Return [x, y] of the center of cell containing provided text 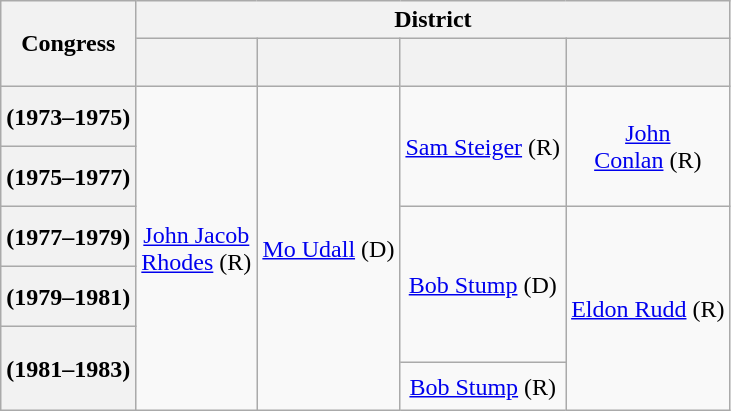
(1979–1981) [68, 297]
District [433, 20]
Bob Stump (R) [483, 387]
(1981–1983) [68, 369]
Congress [68, 44]
(1977–1979) [68, 237]
JohnConlan (R) [648, 147]
Sam Steiger (R) [483, 147]
Bob Stump (D) [483, 285]
Mo Udall (D) [328, 249]
John JacobRhodes (R) [196, 249]
(1975–1977) [68, 177]
(1973–1975) [68, 117]
Eldon Rudd (R) [648, 309]
